Return the [X, Y] coordinate for the center point of the cell that contains the specified text.  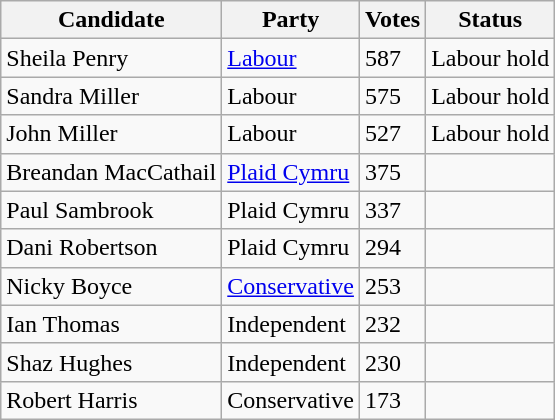
Robert Harris [112, 400]
Status [490, 20]
John Miller [112, 134]
375 [392, 172]
Sandra Miller [112, 96]
Shaz Hughes [112, 362]
232 [392, 324]
253 [392, 286]
587 [392, 58]
337 [392, 210]
Candidate [112, 20]
Paul Sambrook [112, 210]
173 [392, 400]
230 [392, 362]
Breandan MacCathail [112, 172]
Dani Robertson [112, 248]
527 [392, 134]
Votes [392, 20]
Party [291, 20]
Nicky Boyce [112, 286]
575 [392, 96]
294 [392, 248]
Sheila Penry [112, 58]
Ian Thomas [112, 324]
